From the cell containing the given text, extract its center point as [X, Y] coordinate. 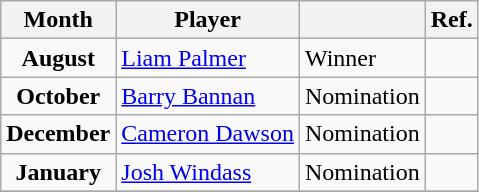
January [58, 172]
Barry Bannan [208, 96]
Ref. [452, 20]
December [58, 134]
Winner [362, 58]
Josh Windass [208, 172]
October [58, 96]
August [58, 58]
Player [208, 20]
Liam Palmer [208, 58]
Cameron Dawson [208, 134]
Month [58, 20]
